Extract the [X, Y] coordinate from the center of the cell holding the provided text.  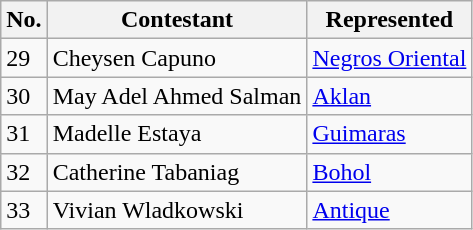
Aklan [390, 96]
Contestant [177, 20]
Bohol [390, 172]
Vivian Wladkowski [177, 210]
31 [24, 134]
32 [24, 172]
33 [24, 210]
Cheysen Capuno [177, 58]
Represented [390, 20]
Guimaras [390, 134]
Madelle Estaya [177, 134]
Catherine Tabaniag [177, 172]
30 [24, 96]
Negros Oriental [390, 58]
29 [24, 58]
Antique [390, 210]
No. [24, 20]
May Adel Ahmed Salman [177, 96]
